Locate the cell with the specified text and output its [X, Y] center coordinate. 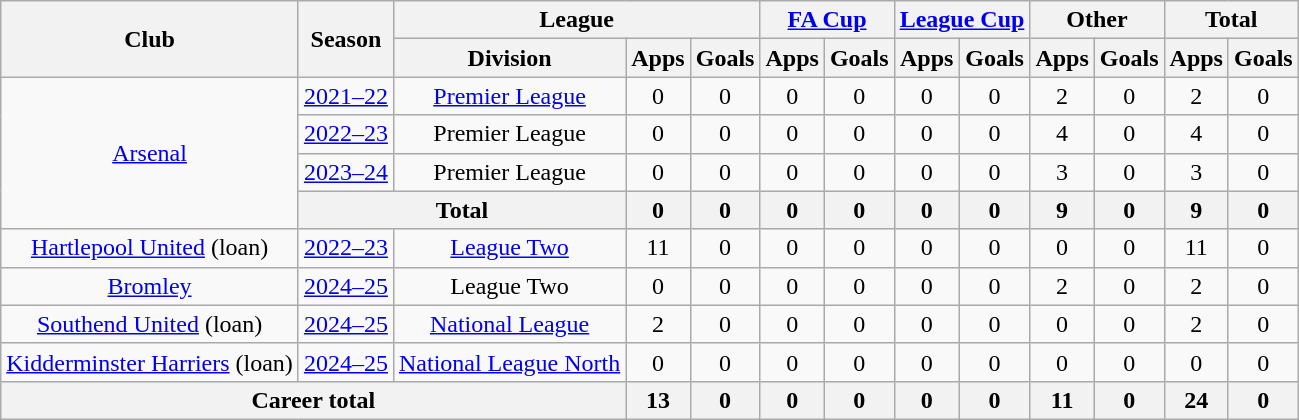
FA Cup [827, 20]
Club [150, 39]
Hartlepool United (loan) [150, 248]
Other [1097, 20]
Southend United (loan) [150, 324]
24 [1196, 400]
Kidderminster Harriers (loan) [150, 362]
2021–22 [346, 96]
Career total [314, 400]
Bromley [150, 286]
National League North [509, 362]
13 [658, 400]
League [576, 20]
Division [509, 58]
League Cup [962, 20]
2023–24 [346, 172]
National League [509, 324]
Arsenal [150, 153]
Season [346, 39]
